Provide the (X, Y) coordinate of the cell's center where the given text is located.  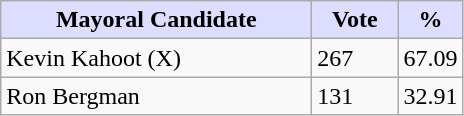
Ron Bergman (156, 96)
Mayoral Candidate (156, 20)
Kevin Kahoot (X) (156, 58)
32.91 (430, 96)
% (430, 20)
131 (355, 96)
Vote (355, 20)
267 (355, 58)
67.09 (430, 58)
